Search for the cell housing the specified text and yield its [X, Y] center coordinate. 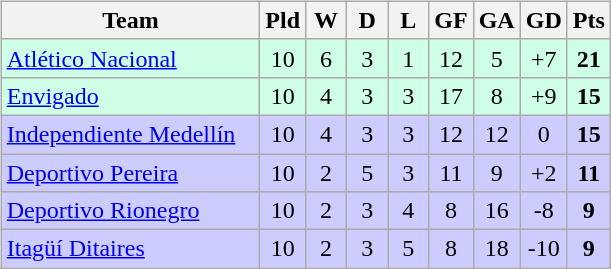
D [368, 20]
Pld [283, 20]
GD [544, 20]
6 [326, 58]
Itagüí Ditaires [130, 249]
18 [496, 249]
+9 [544, 96]
W [326, 20]
-10 [544, 249]
0 [544, 134]
L [408, 20]
Deportivo Pereira [130, 173]
Independiente Medellín [130, 134]
+2 [544, 173]
16 [496, 211]
Atlético Nacional [130, 58]
Envigado [130, 96]
Pts [588, 20]
GA [496, 20]
Deportivo Rionegro [130, 211]
GF [451, 20]
1 [408, 58]
21 [588, 58]
+7 [544, 58]
17 [451, 96]
Team [130, 20]
-8 [544, 211]
